Extract the (x, y) coordinate from the center of the cell holding the provided text.  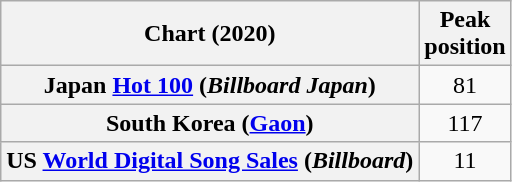
81 (465, 85)
Chart (2020) (210, 34)
Peakposition (465, 34)
US World Digital Song Sales (Billboard) (210, 161)
11 (465, 161)
117 (465, 123)
Japan Hot 100 (Billboard Japan) (210, 85)
South Korea (Gaon) (210, 123)
